Return the [x, y] coordinate for the center point of the cell that contains the specified text.  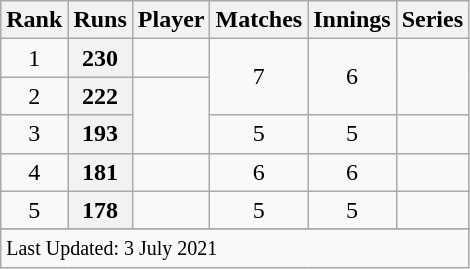
Runs [100, 20]
181 [100, 172]
Last Updated: 3 July 2021 [235, 248]
3 [34, 134]
7 [259, 77]
4 [34, 172]
Series [432, 20]
1 [34, 58]
Matches [259, 20]
230 [100, 58]
Rank [34, 20]
Player [171, 20]
178 [100, 210]
222 [100, 96]
193 [100, 134]
2 [34, 96]
Innings [352, 20]
